From the cell containing the given text, extract its center point as [X, Y] coordinate. 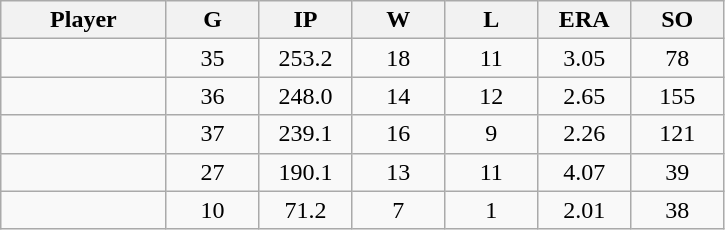
18 [398, 58]
12 [492, 96]
35 [212, 58]
78 [678, 58]
37 [212, 134]
IP [306, 20]
G [212, 20]
253.2 [306, 58]
2.65 [584, 96]
3.05 [584, 58]
14 [398, 96]
36 [212, 96]
2.01 [584, 210]
4.07 [584, 172]
Player [84, 20]
ERA [584, 20]
248.0 [306, 96]
38 [678, 210]
7 [398, 210]
2.26 [584, 134]
71.2 [306, 210]
239.1 [306, 134]
155 [678, 96]
39 [678, 172]
13 [398, 172]
16 [398, 134]
190.1 [306, 172]
W [398, 20]
121 [678, 134]
L [492, 20]
1 [492, 210]
10 [212, 210]
9 [492, 134]
27 [212, 172]
SO [678, 20]
